Determine the [x, y] coordinate at the center of the cell enclosing the given text.  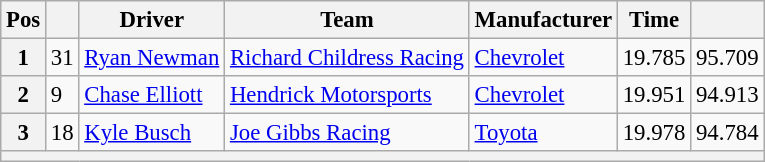
19.978 [654, 133]
19.785 [654, 58]
31 [62, 58]
18 [62, 133]
1 [24, 58]
19.951 [654, 95]
Hendrick Motorsports [348, 95]
Toyota [543, 133]
Driver [152, 20]
9 [62, 95]
Team [348, 20]
94.784 [728, 133]
95.709 [728, 58]
2 [24, 95]
3 [24, 133]
94.913 [728, 95]
Richard Childress Racing [348, 58]
Chase Elliott [152, 95]
Time [654, 20]
Kyle Busch [152, 133]
Manufacturer [543, 20]
Pos [24, 20]
Ryan Newman [152, 58]
Joe Gibbs Racing [348, 133]
